Search for the cell housing the specified text and yield its [x, y] center coordinate. 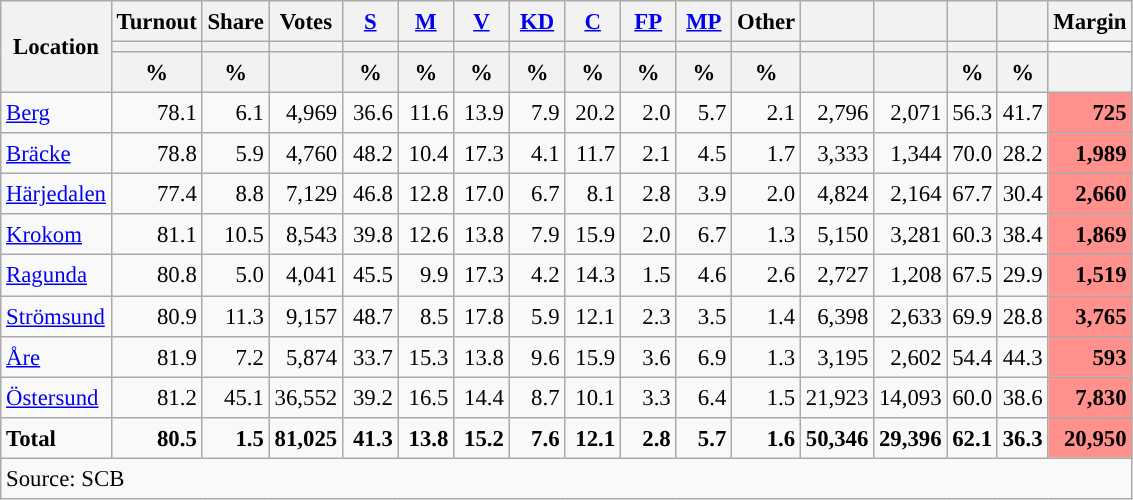
593 [1090, 356]
15.2 [482, 438]
38.6 [1022, 398]
28.2 [1022, 154]
Berg [56, 114]
M [426, 22]
38.4 [1022, 234]
77.4 [156, 194]
4,969 [306, 114]
80.8 [156, 276]
6.1 [236, 114]
2,164 [910, 194]
17.8 [482, 316]
Östersund [56, 398]
7.2 [236, 356]
60.3 [972, 234]
29.9 [1022, 276]
Votes [306, 22]
48.7 [370, 316]
45.5 [370, 276]
17.0 [482, 194]
10.5 [236, 234]
14,093 [910, 398]
67.5 [972, 276]
Krokom [56, 234]
1.7 [766, 154]
80.9 [156, 316]
9.6 [537, 356]
7,129 [306, 194]
80.5 [156, 438]
6,398 [836, 316]
Åre [56, 356]
KD [537, 22]
2.6 [766, 276]
8.5 [426, 316]
3.6 [648, 356]
2,796 [836, 114]
4.5 [704, 154]
33.7 [370, 356]
56.3 [972, 114]
MP [704, 22]
2.3 [648, 316]
36,552 [306, 398]
3,333 [836, 154]
S [370, 22]
2,727 [836, 276]
30.4 [1022, 194]
Location [56, 47]
81.9 [156, 356]
1,869 [1090, 234]
8.8 [236, 194]
4.2 [537, 276]
28.8 [1022, 316]
5,150 [836, 234]
50,346 [836, 438]
62.1 [972, 438]
14.4 [482, 398]
29,396 [910, 438]
3.5 [704, 316]
12.8 [426, 194]
C [593, 22]
9,157 [306, 316]
4,760 [306, 154]
1.6 [766, 438]
1.4 [766, 316]
13.9 [482, 114]
V [482, 22]
6.4 [704, 398]
41.3 [370, 438]
1,519 [1090, 276]
9.9 [426, 276]
7,830 [1090, 398]
3,281 [910, 234]
39.2 [370, 398]
12.6 [426, 234]
Share [236, 22]
Strömsund [56, 316]
69.9 [972, 316]
Turnout [156, 22]
8.1 [593, 194]
7.6 [537, 438]
11.6 [426, 114]
81.1 [156, 234]
15.3 [426, 356]
Total [56, 438]
45.1 [236, 398]
8,543 [306, 234]
4.6 [704, 276]
60.0 [972, 398]
FP [648, 22]
3,195 [836, 356]
78.1 [156, 114]
81.2 [156, 398]
1,344 [910, 154]
21,923 [836, 398]
46.8 [370, 194]
Margin [1090, 22]
5.0 [236, 276]
Ragunda [56, 276]
10.4 [426, 154]
3.9 [704, 194]
14.3 [593, 276]
1,208 [910, 276]
2,633 [910, 316]
16.5 [426, 398]
Härjedalen [56, 194]
6.9 [704, 356]
44.3 [1022, 356]
70.0 [972, 154]
20.2 [593, 114]
4,824 [836, 194]
36.3 [1022, 438]
20,950 [1090, 438]
3.3 [648, 398]
Bräcke [56, 154]
Other [766, 22]
2,660 [1090, 194]
2,071 [910, 114]
81,025 [306, 438]
4.1 [537, 154]
36.6 [370, 114]
10.1 [593, 398]
Source: SCB [566, 478]
54.4 [972, 356]
725 [1090, 114]
2,602 [910, 356]
11.3 [236, 316]
5,874 [306, 356]
3,765 [1090, 316]
1,989 [1090, 154]
39.8 [370, 234]
11.7 [593, 154]
78.8 [156, 154]
41.7 [1022, 114]
4,041 [306, 276]
48.2 [370, 154]
8.7 [537, 398]
67.7 [972, 194]
